Capture the cell that displays the provided text and extract its [X, Y] central coordinate. 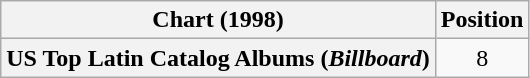
Position [482, 20]
8 [482, 58]
US Top Latin Catalog Albums (Billboard) [218, 58]
Chart (1998) [218, 20]
